Pinpoint the cell where the given text exists, returning its (X, Y) midpoint coordinate. 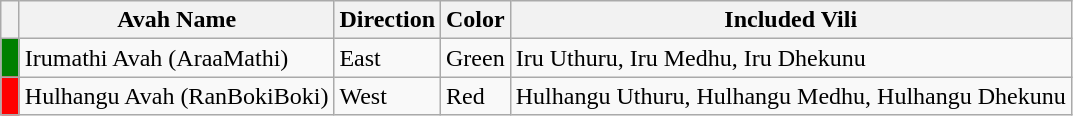
Included Vili (790, 20)
Color (476, 20)
West (388, 96)
East (388, 58)
Irumathi Avah (AraaMathi) (176, 58)
Avah Name (176, 20)
Red (476, 96)
Green (476, 58)
Direction (388, 20)
Hulhangu Uthuru, Hulhangu Medhu, Hulhangu Dhekunu (790, 96)
Hulhangu Avah (RanBokiBoki) (176, 96)
Iru Uthuru, Iru Medhu, Iru Dhekunu (790, 58)
